Output the (X, Y) coordinate of the center of the cell containing the given text.  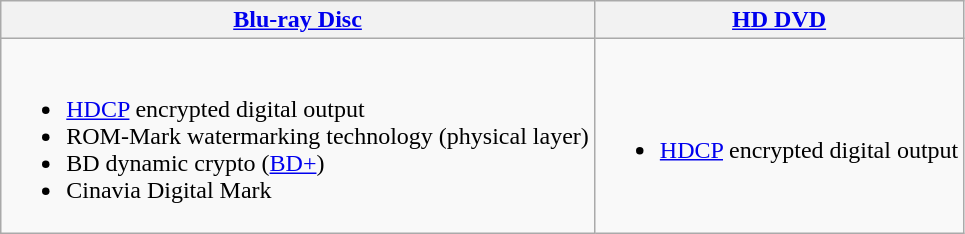
HD DVD (778, 20)
HDCP encrypted digital output (778, 136)
HDCP encrypted digital outputROM-Mark watermarking technology (physical layer)BD dynamic crypto (BD+)Cinavia Digital Mark (298, 136)
Blu-ray Disc (298, 20)
